Pinpoint the cell where the given text exists, returning its (x, y) midpoint coordinate. 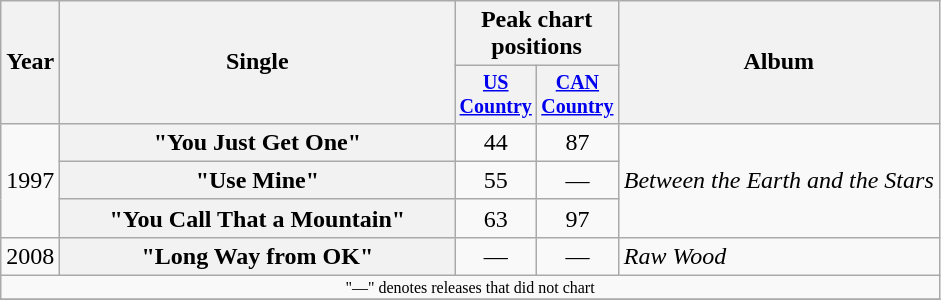
Between the Earth and the Stars (778, 180)
"—" denotes releases that did not chart (470, 288)
55 (496, 180)
97 (578, 218)
Single (258, 62)
44 (496, 142)
Album (778, 62)
Peak chartpositions (536, 34)
Raw Wood (778, 256)
CAN Country (578, 94)
87 (578, 142)
"You Call That a Mountain" (258, 218)
US Country (496, 94)
63 (496, 218)
"You Just Get One" (258, 142)
"Long Way from OK" (258, 256)
"Use Mine" (258, 180)
Year (30, 62)
1997 (30, 180)
2008 (30, 256)
